Scan for the cell matching the given text and deliver its [x, y] coordinate at center. 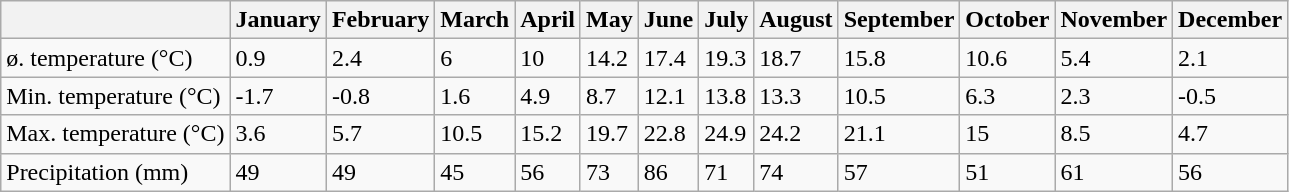
18.7 [796, 58]
ø. temperature (°C) [116, 58]
July [726, 20]
6 [475, 58]
September [899, 20]
86 [668, 172]
0.9 [278, 58]
Precipitation (mm) [116, 172]
5.7 [380, 134]
10.6 [1008, 58]
Min. temperature (°C) [116, 96]
24.2 [796, 134]
-0.5 [1230, 96]
1.6 [475, 96]
August [796, 20]
19.3 [726, 58]
15 [1008, 134]
March [475, 20]
24.9 [726, 134]
-0.8 [380, 96]
February [380, 20]
2.4 [380, 58]
51 [1008, 172]
13.8 [726, 96]
74 [796, 172]
4.7 [1230, 134]
November [1114, 20]
October [1008, 20]
73 [609, 172]
22.8 [668, 134]
2.1 [1230, 58]
8.7 [609, 96]
December [1230, 20]
May [609, 20]
15.8 [899, 58]
15.2 [548, 134]
21.1 [899, 134]
12.1 [668, 96]
January [278, 20]
5.4 [1114, 58]
10 [548, 58]
Max. temperature (°C) [116, 134]
14.2 [609, 58]
2.3 [1114, 96]
8.5 [1114, 134]
17.4 [668, 58]
19.7 [609, 134]
4.9 [548, 96]
45 [475, 172]
June [668, 20]
April [548, 20]
6.3 [1008, 96]
3.6 [278, 134]
13.3 [796, 96]
57 [899, 172]
-1.7 [278, 96]
71 [726, 172]
61 [1114, 172]
